Return [x, y] of the center of cell containing provided text 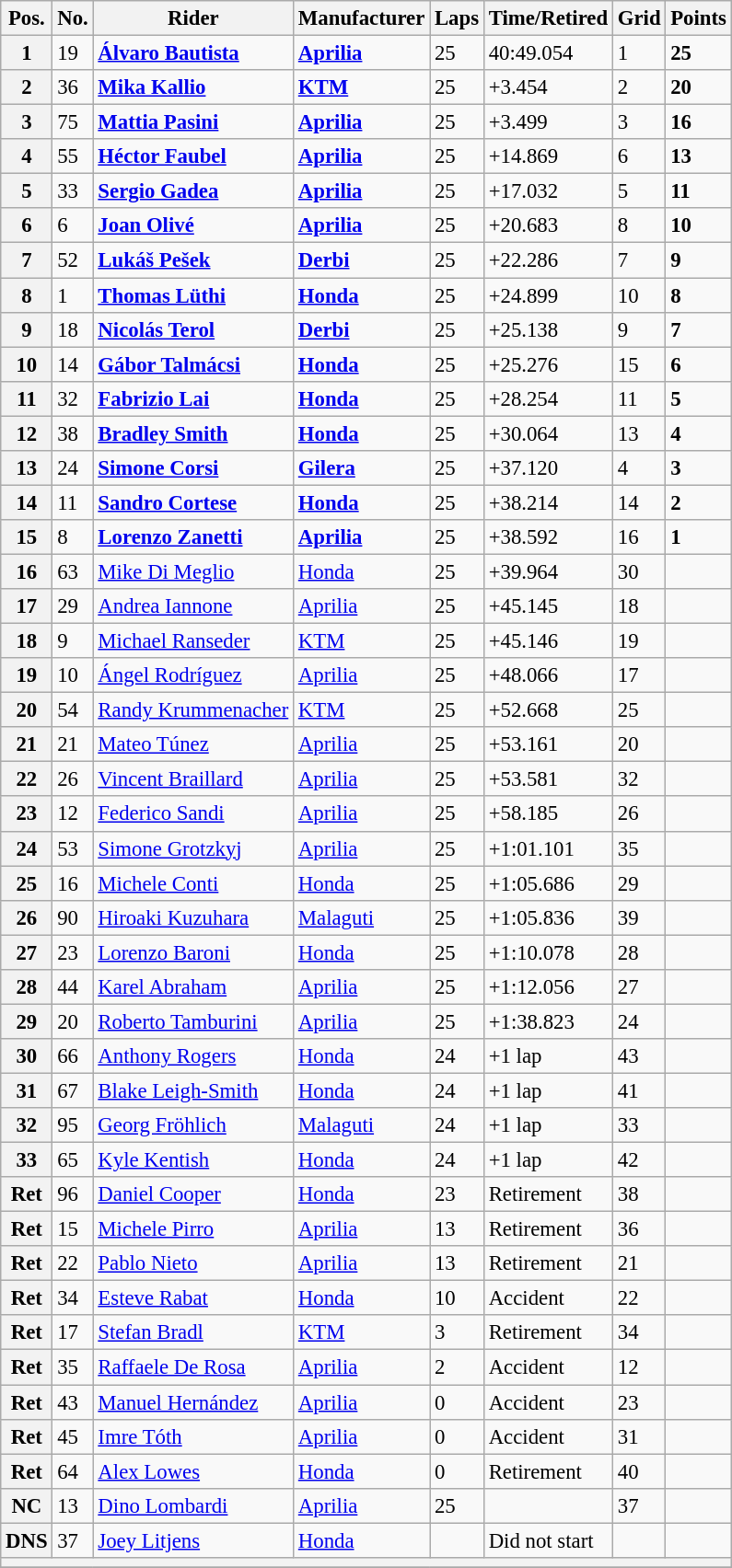
+52.668 [548, 710]
Simone Corsi [193, 468]
+38.214 [548, 502]
+20.683 [548, 225]
Nicolás Terol [193, 329]
+1:05.686 [548, 883]
Federico Sandi [193, 814]
45 [73, 1436]
63 [73, 571]
52 [73, 260]
+1:05.836 [548, 917]
+53.161 [548, 744]
Michael Ranseder [193, 641]
67 [73, 1090]
+1:12.056 [548, 987]
90 [73, 917]
NC [27, 1505]
64 [73, 1471]
Lorenzo Zanetti [193, 537]
Georg Fröhlich [193, 1125]
Fabrizio Lai [193, 398]
Mattia Pasini [193, 122]
+22.286 [548, 260]
44 [73, 987]
Joan Olivé [193, 225]
Grid [639, 18]
Raffaele De Rosa [193, 1367]
55 [73, 156]
Joey Litjens [193, 1540]
Andrea Iannone [193, 606]
Dino Lombardi [193, 1505]
+39.964 [548, 571]
Manufacturer [362, 18]
Álvaro Bautista [193, 53]
Sandro Cortese [193, 502]
41 [639, 1090]
Mika Kallio [193, 87]
Hiroaki Kuzuhara [193, 917]
+48.066 [548, 675]
Roberto Tamburini [193, 1021]
95 [73, 1125]
Thomas Lüthi [193, 295]
75 [73, 122]
Gábor Talmácsi [193, 364]
Imre Tóth [193, 1436]
40 [639, 1471]
Mateo Túnez [193, 744]
+45.145 [548, 606]
+37.120 [548, 468]
+1:10.078 [548, 952]
39 [639, 917]
+14.869 [548, 156]
Ángel Rodríguez [193, 675]
+38.592 [548, 537]
+17.032 [548, 191]
+25.138 [548, 329]
+1:38.823 [548, 1021]
Gilera [362, 468]
+25.276 [548, 364]
Esteve Rabat [193, 1298]
Laps [457, 18]
40:49.054 [548, 53]
+24.899 [548, 295]
Bradley Smith [193, 433]
Did not start [548, 1540]
Sergio Gadea [193, 191]
53 [73, 848]
+1:01.101 [548, 848]
Simone Grotzkyj [193, 848]
Points [698, 18]
Blake Leigh-Smith [193, 1090]
Time/Retired [548, 18]
Stefan Bradl [193, 1333]
Manuel Hernández [193, 1402]
Randy Krummenacher [193, 710]
Lukáš Pešek [193, 260]
Michele Pirro [193, 1229]
+45.146 [548, 641]
+3.499 [548, 122]
+28.254 [548, 398]
42 [639, 1160]
+53.581 [548, 779]
Michele Conti [193, 883]
Pos. [27, 18]
+3.454 [548, 87]
96 [73, 1194]
Lorenzo Baroni [193, 952]
Kyle Kentish [193, 1160]
Anthony Rogers [193, 1056]
Mike Di Meglio [193, 571]
54 [73, 710]
65 [73, 1160]
DNS [27, 1540]
Héctor Faubel [193, 156]
+58.185 [548, 814]
Alex Lowes [193, 1471]
Pablo Nieto [193, 1263]
Vincent Braillard [193, 779]
Daniel Cooper [193, 1194]
+30.064 [548, 433]
Karel Abraham [193, 987]
66 [73, 1056]
No. [73, 18]
Rider [193, 18]
